For the text-containing cell, return its midpoint in [X, Y] coordinate format. 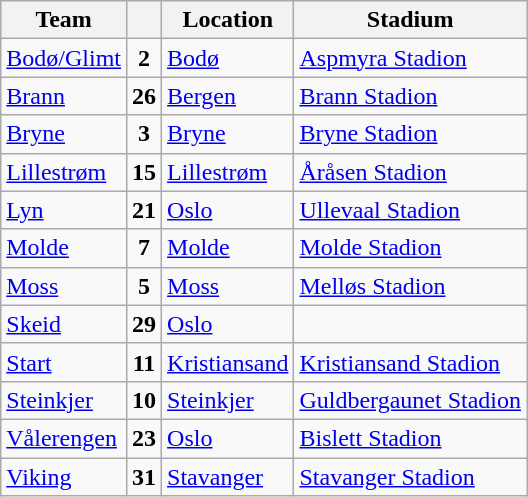
26 [144, 96]
2 [144, 58]
Lyn [64, 210]
Bryne Stadion [410, 134]
Melløs Stadion [410, 286]
Stavanger Stadion [410, 477]
Brann Stadion [410, 96]
10 [144, 400]
Aspmyra Stadion [410, 58]
Bodø/Glimt [64, 58]
Kristiansand Stadion [410, 362]
7 [144, 248]
Location [228, 20]
Team [64, 20]
Bislett Stadion [410, 438]
21 [144, 210]
Bodø [228, 58]
11 [144, 362]
Stadium [410, 20]
23 [144, 438]
Ullevaal Stadion [410, 210]
Skeid [64, 324]
3 [144, 134]
15 [144, 172]
Molde Stadion [410, 248]
Brann [64, 96]
Start [64, 362]
Kristiansand [228, 362]
Vålerengen [64, 438]
Bergen [228, 96]
Stavanger [228, 477]
Guldbergaunet Stadion [410, 400]
31 [144, 477]
Åråsen Stadion [410, 172]
29 [144, 324]
Viking [64, 477]
5 [144, 286]
